Detect which cell encompasses the target text, then output its (X, Y) center coordinate. 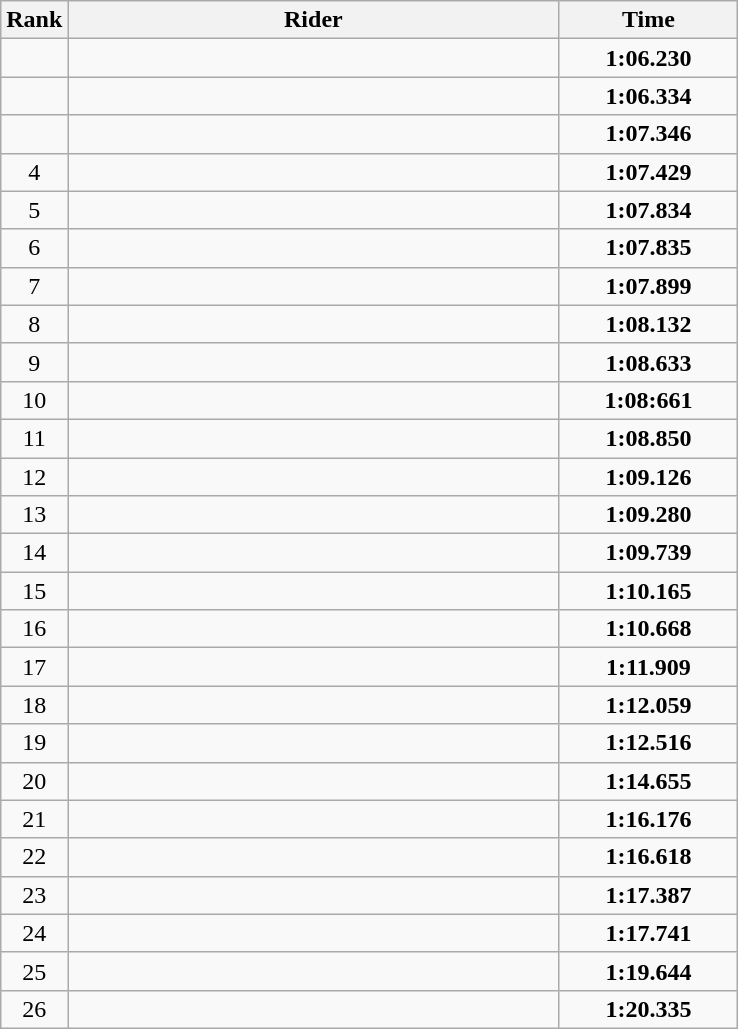
1:17.387 (648, 895)
20 (34, 781)
1:19.644 (648, 971)
1:08.850 (648, 438)
14 (34, 553)
1:06.334 (648, 96)
1:12.059 (648, 705)
1:12.516 (648, 743)
11 (34, 438)
5 (34, 210)
25 (34, 971)
4 (34, 172)
Time (648, 20)
1:07.899 (648, 286)
23 (34, 895)
15 (34, 591)
6 (34, 248)
16 (34, 629)
10 (34, 400)
1:07.346 (648, 134)
17 (34, 667)
1:07.835 (648, 248)
22 (34, 857)
26 (34, 1009)
Rider (314, 20)
12 (34, 477)
1:09.280 (648, 515)
8 (34, 324)
1:09.126 (648, 477)
1:16.176 (648, 819)
1:09.739 (648, 553)
1:10.668 (648, 629)
1:07.429 (648, 172)
1:10.165 (648, 591)
1:20.335 (648, 1009)
1:08.633 (648, 362)
1:07.834 (648, 210)
1:08.132 (648, 324)
9 (34, 362)
24 (34, 933)
1:14.655 (648, 781)
7 (34, 286)
1:16.618 (648, 857)
13 (34, 515)
19 (34, 743)
1:17.741 (648, 933)
1:06.230 (648, 58)
21 (34, 819)
18 (34, 705)
Rank (34, 20)
1:11.909 (648, 667)
1:08:661 (648, 400)
